Search for the cell housing the specified text and yield its [x, y] center coordinate. 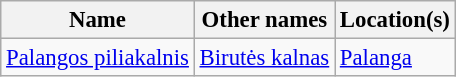
Palangos piliakalnis [98, 58]
Birutės kalnas [264, 58]
Palanga [396, 58]
Location(s) [396, 20]
Other names [264, 20]
Name [98, 20]
